Scan for the cell matching the given text and deliver its [X, Y] coordinate at center. 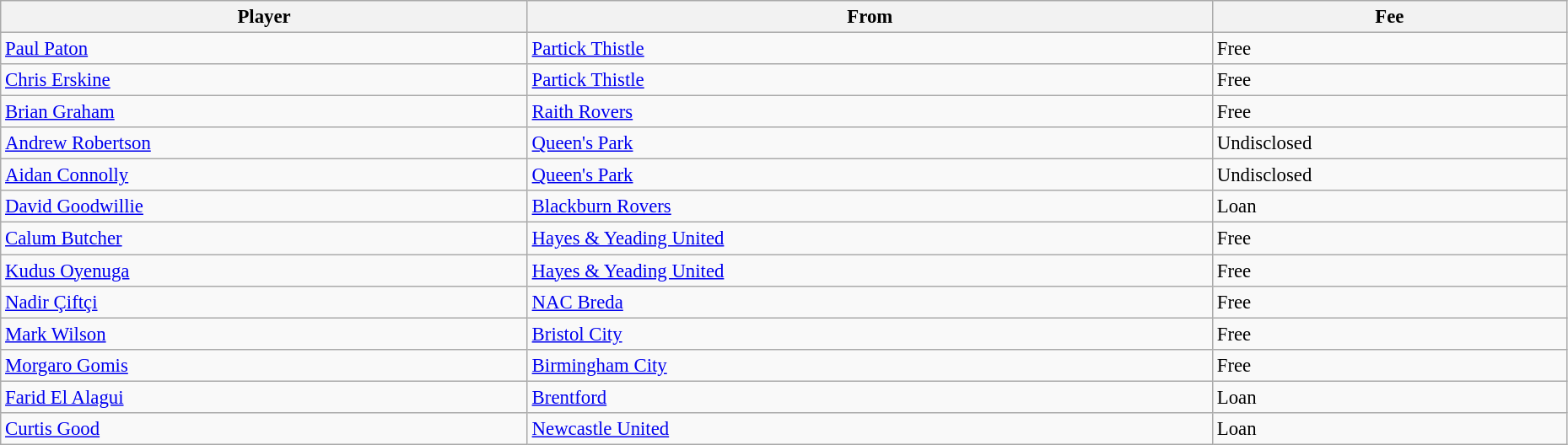
Farid El Alagui [265, 397]
Paul Paton [265, 49]
Nadir Çiftçi [265, 302]
Bristol City [870, 334]
Fee [1389, 17]
Aidan Connolly [265, 175]
Birmingham City [870, 365]
Mark Wilson [265, 334]
Curtis Good [265, 429]
David Goodwillie [265, 206]
Chris Erskine [265, 80]
Calum Butcher [265, 239]
Brentford [870, 397]
Newcastle United [870, 429]
From [870, 17]
Raith Rovers [870, 112]
Blackburn Rovers [870, 206]
Player [265, 17]
Andrew Robertson [265, 143]
Kudus Oyenuga [265, 271]
NAC Breda [870, 302]
Morgaro Gomis [265, 365]
Brian Graham [265, 112]
